Scan for the cell matching the given text and deliver its (x, y) coordinate at center. 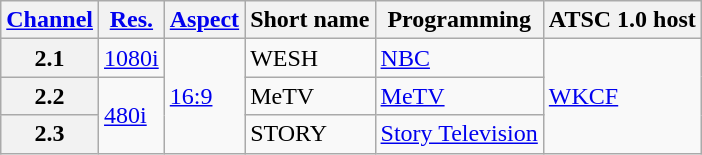
Res. (132, 20)
WESH (310, 58)
1080i (132, 58)
16:9 (204, 96)
WKCF (622, 96)
STORY (310, 134)
Story Television (459, 134)
ATSC 1.0 host (622, 20)
Short name (310, 20)
Programming (459, 20)
Channel (50, 20)
NBC (459, 58)
2.2 (50, 96)
2.3 (50, 134)
2.1 (50, 58)
480i (132, 115)
Aspect (204, 20)
